Find where the given text appears and provide that cell's center as (X, Y) coordinate. 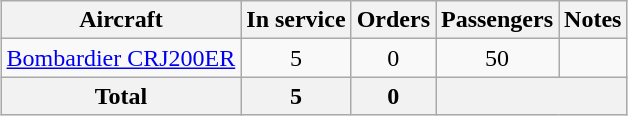
Total (121, 96)
Passengers (498, 20)
Bombardier CRJ200ER (121, 58)
50 (498, 58)
Notes (593, 20)
Orders (393, 20)
Aircraft (121, 20)
In service (296, 20)
